From the cell containing the given text, extract its center point as (X, Y) coordinate. 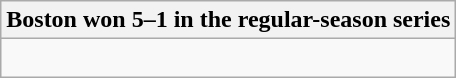
Boston won 5–1 in the regular-season series (228, 20)
